Return the (x, y) coordinate for the center point of the cell that contains the specified text.  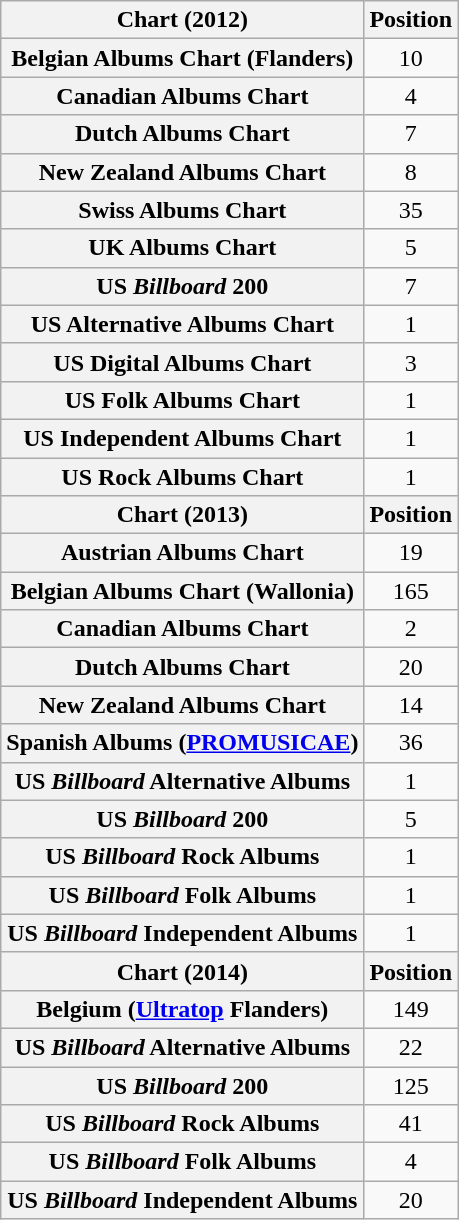
165 (411, 591)
125 (411, 1085)
22 (411, 1047)
Chart (2012) (182, 20)
Spanish Albums (PROMUSICAE) (182, 743)
US Digital Albums Chart (182, 362)
US Rock Albums Chart (182, 477)
19 (411, 553)
Chart (2014) (182, 971)
35 (411, 210)
36 (411, 743)
Chart (2013) (182, 515)
149 (411, 1009)
2 (411, 629)
3 (411, 362)
Austrian Albums Chart (182, 553)
US Independent Albums Chart (182, 438)
41 (411, 1124)
Belgian Albums Chart (Wallonia) (182, 591)
14 (411, 705)
US Folk Albums Chart (182, 400)
US Alternative Albums Chart (182, 324)
Swiss Albums Chart (182, 210)
10 (411, 58)
Belgian Albums Chart (Flanders) (182, 58)
8 (411, 172)
Belgium (Ultratop Flanders) (182, 1009)
UK Albums Chart (182, 248)
